Extract the (X, Y) coordinate from the center of the cell holding the provided text.  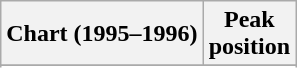
Peakposition (249, 34)
Chart (1995–1996) (102, 34)
